Identify which cell holds the provided text, then report its (x, y) central coordinate. 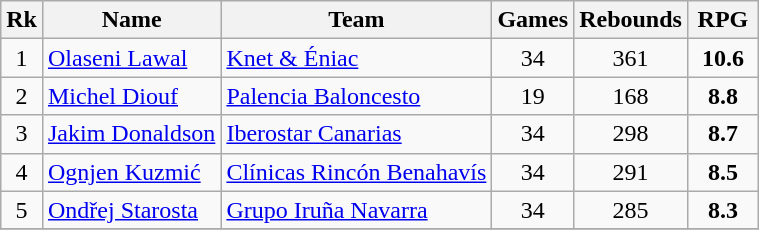
8.8 (722, 96)
Ognjen Kuzmić (131, 172)
Knet & Éniac (356, 58)
Olaseni Lawal (131, 58)
3 (22, 134)
Name (131, 20)
285 (631, 210)
Iberostar Canarias (356, 134)
298 (631, 134)
Clínicas Rincón Benahavís (356, 172)
Team (356, 20)
RPG (722, 20)
8.7 (722, 134)
291 (631, 172)
8.5 (722, 172)
Rk (22, 20)
Palencia Baloncesto (356, 96)
2 (22, 96)
361 (631, 58)
4 (22, 172)
168 (631, 96)
19 (533, 96)
1 (22, 58)
Michel Diouf (131, 96)
8.3 (722, 210)
Ondřej Starosta (131, 210)
Grupo Iruña Navarra (356, 210)
Jakim Donaldson (131, 134)
Games (533, 20)
10.6 (722, 58)
5 (22, 210)
Rebounds (631, 20)
